From the cell containing the given text, extract its center point as (x, y) coordinate. 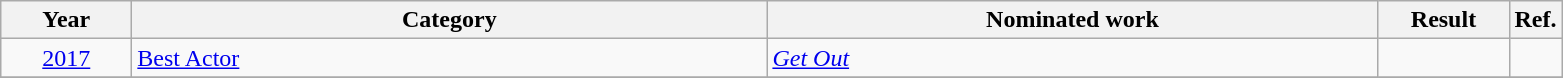
Get Out (1072, 58)
Best Actor (450, 58)
Ref. (1536, 20)
2017 (66, 58)
Nominated work (1072, 20)
Category (450, 20)
Result (1444, 20)
Year (66, 20)
